Capture the cell that displays the provided text and extract its [x, y] central coordinate. 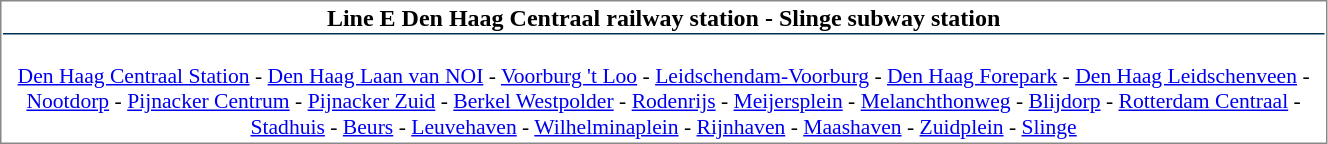
Line E Den Haag Centraal railway station - Slinge subway station [664, 19]
